Search for the cell housing the specified text and yield its (X, Y) center coordinate. 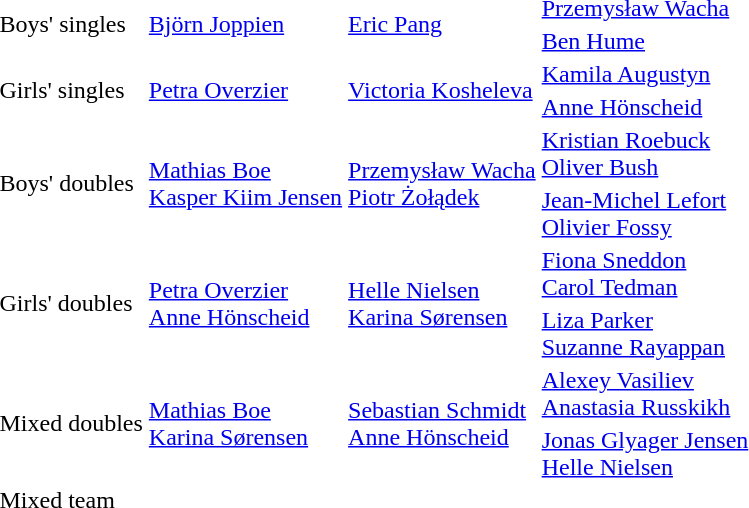
Sebastian Schmidt Anne Hönscheid (442, 424)
Mathias Boe Kasper Kiim Jensen (245, 184)
Mathias Boe Karina Sørensen (245, 424)
Helle Nielsen Karina Sørensen (442, 304)
Petra Overzier (245, 90)
Przemysław Wacha Piotr Żołądek (442, 184)
Victoria Kosheleva (442, 90)
Petra Overzier Anne Hönscheid (245, 304)
